Search for the cell housing the specified text and yield its [X, Y] center coordinate. 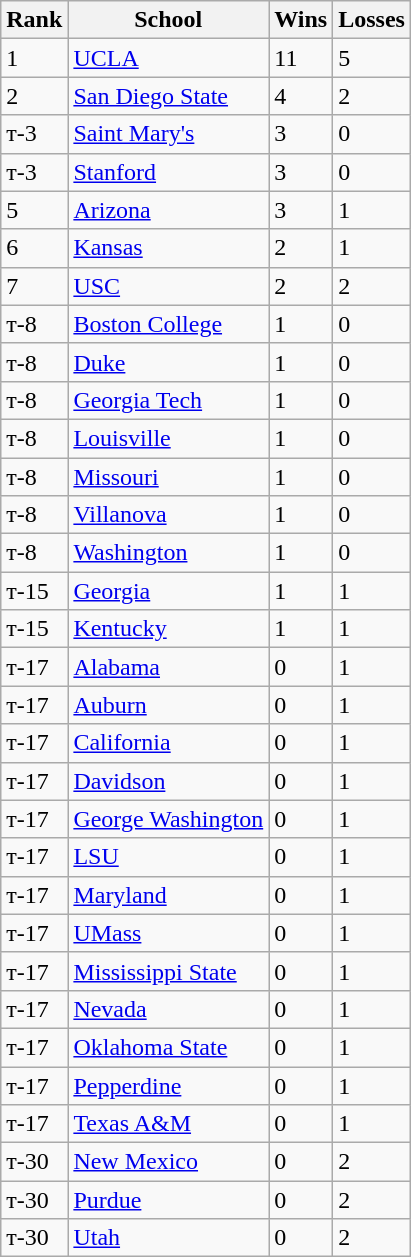
Texas A&M [168, 1124]
Arizona [168, 210]
Kansas [168, 248]
Georgia [168, 591]
Wins [301, 20]
7 [34, 286]
Missouri [168, 477]
Rank [34, 20]
California [168, 743]
George Washington [168, 819]
Saint Mary's [168, 134]
Stanford [168, 172]
Auburn [168, 705]
UCLA [168, 58]
LSU [168, 857]
School [168, 20]
Duke [168, 362]
6 [34, 248]
Maryland [168, 895]
Louisville [168, 438]
Oklahoma State [168, 1047]
Alabama [168, 667]
Villanova [168, 515]
San Diego State [168, 96]
Kentucky [168, 629]
Nevada [168, 1009]
Losses [372, 20]
USC [168, 286]
11 [301, 58]
Georgia Tech [168, 400]
Davidson [168, 781]
Utah [168, 1238]
4 [301, 96]
Purdue [168, 1200]
Washington [168, 553]
UMass [168, 933]
Pepperdine [168, 1085]
New Mexico [168, 1162]
Mississippi State [168, 971]
Boston College [168, 324]
